Scan for the cell matching the given text and deliver its [X, Y] coordinate at center. 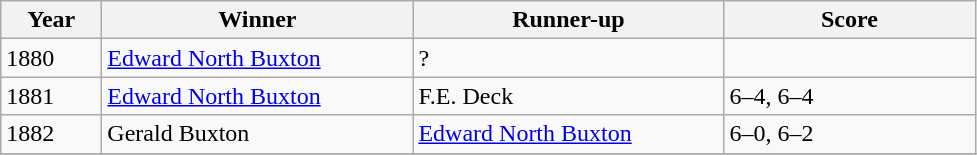
6–0, 6–2 [850, 134]
Gerald Buxton [258, 134]
? [568, 58]
Score [850, 20]
1880 [52, 58]
Winner [258, 20]
Year [52, 20]
Runner-up [568, 20]
1882 [52, 134]
6–4, 6–4 [850, 96]
F.E. Deck [568, 96]
1881 [52, 96]
